Pinpoint the cell where the given text exists, returning its (x, y) midpoint coordinate. 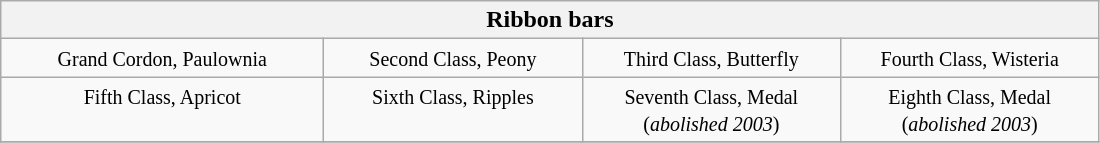
Fifth Class, Apricot (162, 110)
Ribbon bars (550, 20)
Sixth Class, Ripples (453, 110)
Grand Cordon, Paulownia (162, 58)
Eighth Class, Medal (abolished 2003) (969, 110)
Second Class, Peony (453, 58)
Seventh Class, Medal (abolished 2003) (711, 110)
Third Class, Butterfly (711, 58)
Fourth Class, Wisteria (969, 58)
